Determine the (X, Y) coordinate at the center of the cell enclosing the given text.  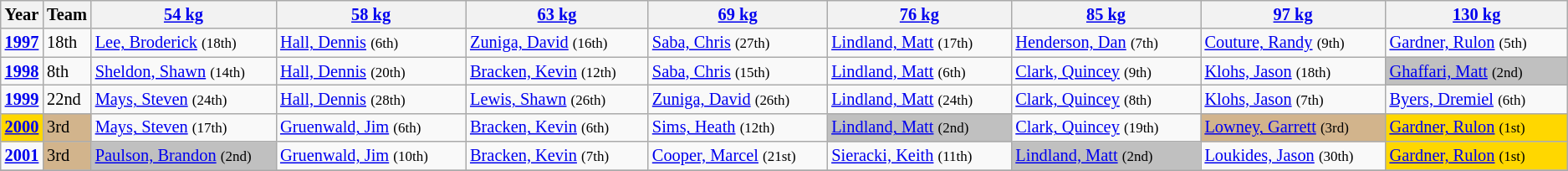
Gardner, Rulon (5th) (1477, 43)
63 kg (557, 14)
Mays, Steven (24th) (184, 99)
Mays, Steven (17th) (184, 127)
85 kg (1106, 14)
Loukides, Jason (30th) (1293, 156)
Gruenwald, Jim (6th) (371, 127)
Saba, Chris (27th) (738, 43)
Sims, Heath (12th) (738, 127)
69 kg (738, 14)
Lindland, Matt (17th) (919, 43)
Lindland, Matt (6th) (919, 71)
Bracken, Kevin (12th) (557, 71)
Gruenwald, Jim (10th) (371, 156)
Hall, Dennis (20th) (371, 71)
Clark, Quincey (9th) (1106, 71)
Clark, Quincey (19th) (1106, 127)
Saba, Chris (15th) (738, 71)
97 kg (1293, 14)
18th (67, 43)
Hall, Dennis (28th) (371, 99)
Team (67, 14)
Bracken, Kevin (6th) (557, 127)
Sieracki, Keith (11th) (919, 156)
Lindland, Matt (24th) (919, 99)
1999 (22, 99)
76 kg (919, 14)
Henderson, Dan (7th) (1106, 43)
Klohs, Jason (18th) (1293, 71)
Clark, Quincey (8th) (1106, 99)
Couture, Randy (9th) (1293, 43)
Lewis, Shawn (26th) (557, 99)
1998 (22, 71)
Hall, Dennis (6th) (371, 43)
Zuniga, David (16th) (557, 43)
Paulson, Brandon (2nd) (184, 156)
Byers, Dremiel (6th) (1477, 99)
Ghaffari, Matt (2nd) (1477, 71)
Bracken, Kevin (7th) (557, 156)
Sheldon, Shawn (14th) (184, 71)
Cooper, Marcel (21st) (738, 156)
Klohs, Jason (7th) (1293, 99)
54 kg (184, 14)
2001 (22, 156)
130 kg (1477, 14)
22nd (67, 99)
Year (22, 14)
Lee, Broderick (18th) (184, 43)
Zuniga, David (26th) (738, 99)
1997 (22, 43)
2000 (22, 127)
8th (67, 71)
58 kg (371, 14)
Lowney, Garrett (3rd) (1293, 127)
